Return [X, Y] of the center of cell containing provided text 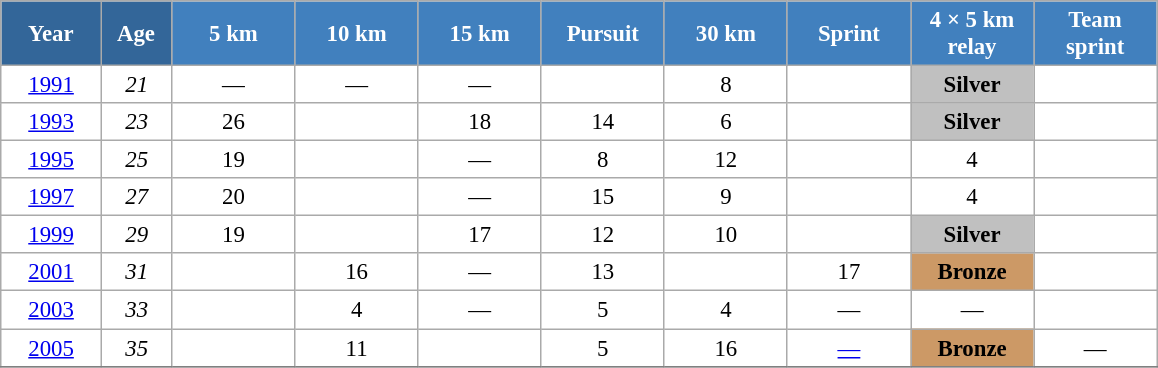
9 [726, 197]
18 [480, 122]
35 [136, 348]
1995 [52, 160]
11 [356, 348]
29 [136, 235]
1999 [52, 235]
33 [136, 310]
10 km [356, 34]
Year [52, 34]
27 [136, 197]
1991 [52, 85]
10 [726, 235]
15 [602, 197]
21 [136, 85]
Age [136, 34]
6 [726, 122]
Pursuit [602, 34]
30 km [726, 34]
25 [136, 160]
Team sprint [1096, 34]
4 × 5 km relay [972, 34]
31 [136, 273]
23 [136, 122]
2001 [52, 273]
2005 [52, 348]
1993 [52, 122]
15 km [480, 34]
14 [602, 122]
20 [234, 197]
5 km [234, 34]
2003 [52, 310]
Sprint [848, 34]
1997 [52, 197]
26 [234, 122]
13 [602, 273]
